Output the [X, Y] coordinate of the center of the cell containing the given text.  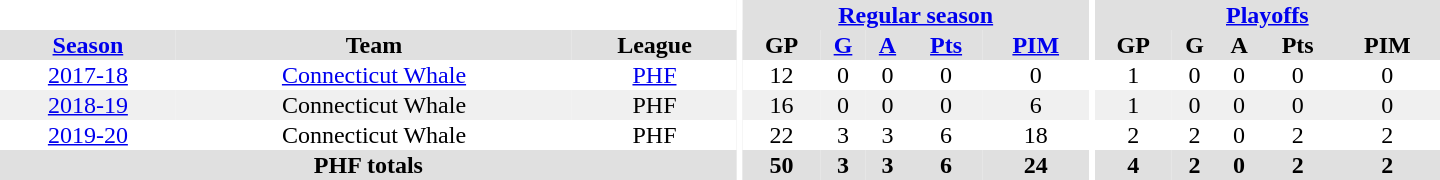
16 [782, 105]
Season [88, 45]
League [654, 45]
2018-19 [88, 105]
PHF totals [368, 165]
22 [782, 135]
24 [1036, 165]
12 [782, 75]
18 [1036, 135]
50 [782, 165]
4 [1134, 165]
Regular season [916, 15]
2017-18 [88, 75]
Team [374, 45]
2019-20 [88, 135]
Playoffs [1268, 15]
